Capture the cell that displays the provided text and extract its [X, Y] central coordinate. 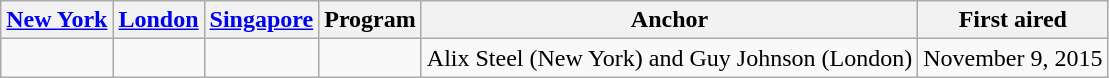
Singapore [262, 20]
First aired [1013, 20]
London [158, 20]
Anchor [669, 20]
November 9, 2015 [1013, 58]
Program [370, 20]
New York [57, 20]
Alix Steel (New York) and Guy Johnson (London) [669, 58]
